Find where the given text appears and provide that cell's center as (X, Y) coordinate. 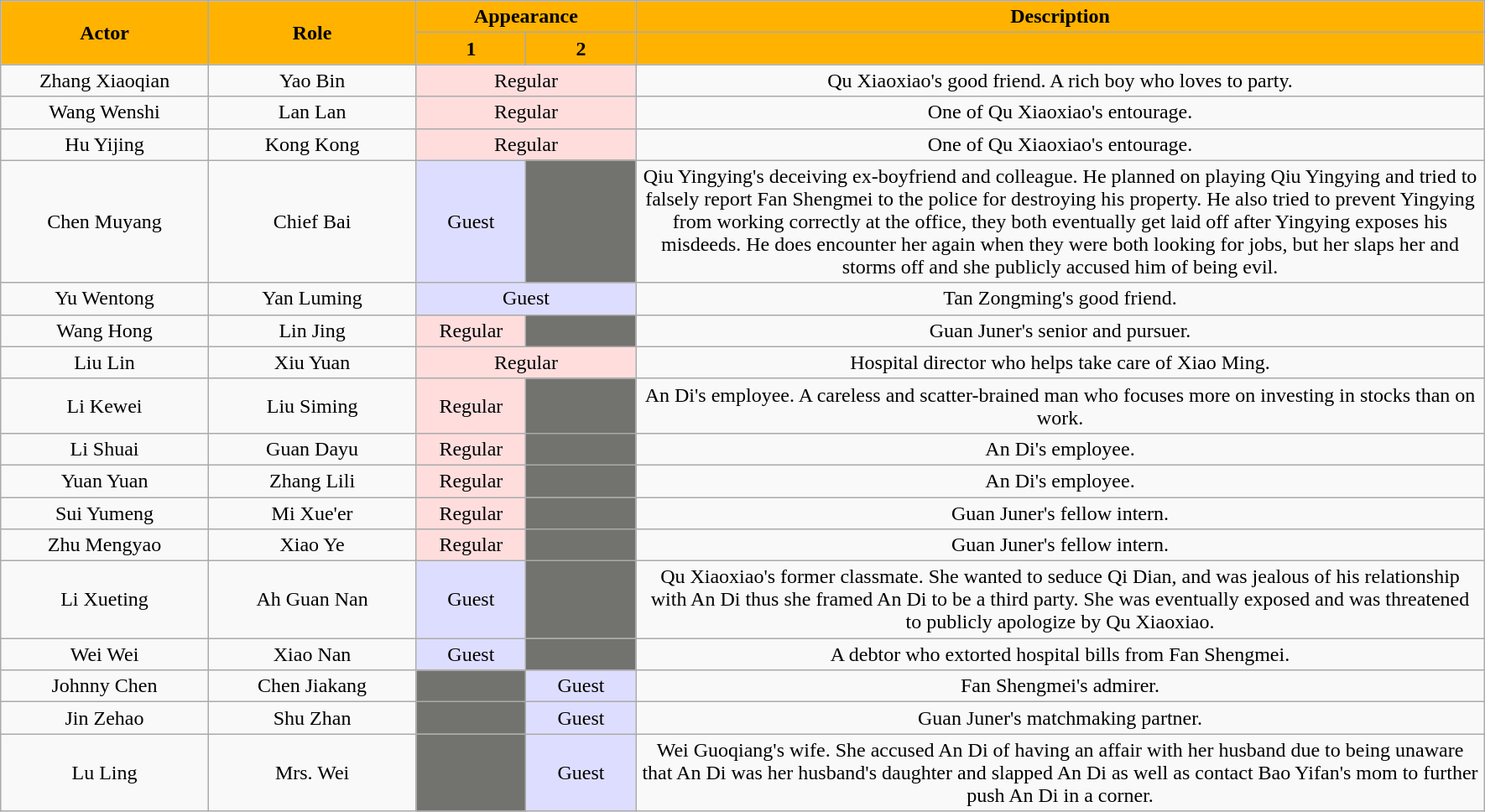
Guan Juner's senior and pursuer. (1060, 331)
Shu Zhan (312, 718)
Li Xueting (105, 600)
A debtor who extorted hospital bills from Fan Shengmei. (1060, 654)
Mrs. Wei (312, 773)
Zhang Xiaoqian (105, 81)
Guan Dayu (312, 449)
Yan Luming (312, 299)
Zhu Mengyao (105, 545)
Ah Guan Nan (312, 600)
Fan Shengmei's admirer. (1060, 686)
Liu Lin (105, 362)
Guan Juner's matchmaking partner. (1060, 718)
Sui Yumeng (105, 513)
Qu Xiaoxiao's good friend. A rich boy who loves to party. (1060, 81)
Mi Xue'er (312, 513)
Wang Hong (105, 331)
Role (312, 33)
Lan Lan (312, 112)
Kong Kong (312, 144)
Lin Jing (312, 331)
Li Shuai (105, 449)
Chen Jiakang (312, 686)
Johnny Chen (105, 686)
Description (1060, 17)
Yu Wentong (105, 299)
Liu Siming (312, 406)
An Di's employee. A careless and scatter-brained man who focuses more on investing in stocks than on work. (1060, 406)
Jin Zehao (105, 718)
Chen Muyang (105, 221)
Yao Bin (312, 81)
Xiao Nan (312, 654)
Tan Zongming's good friend. (1060, 299)
Actor (105, 33)
Chief Bai (312, 221)
Yuan Yuan (105, 481)
Hospital director who helps take care of Xiao Ming. (1060, 362)
Appearance (526, 17)
Xiu Yuan (312, 362)
Lu Ling (105, 773)
Hu Yijing (105, 144)
1 (472, 49)
Xiao Ye (312, 545)
Wei Wei (105, 654)
Wang Wenshi (105, 112)
2 (581, 49)
Zhang Lili (312, 481)
Li Kewei (105, 406)
